Return the [x, y] coordinate for the center point of the cell that contains the specified text.  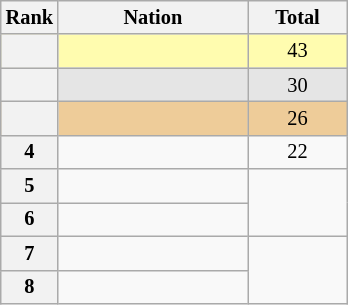
Nation [153, 17]
Rank [30, 17]
30 [298, 85]
26 [298, 118]
Total [298, 17]
22 [298, 152]
4 [30, 152]
6 [30, 219]
43 [298, 51]
5 [30, 186]
8 [30, 287]
7 [30, 253]
